Locate the cell with the specified text and output its (x, y) center coordinate. 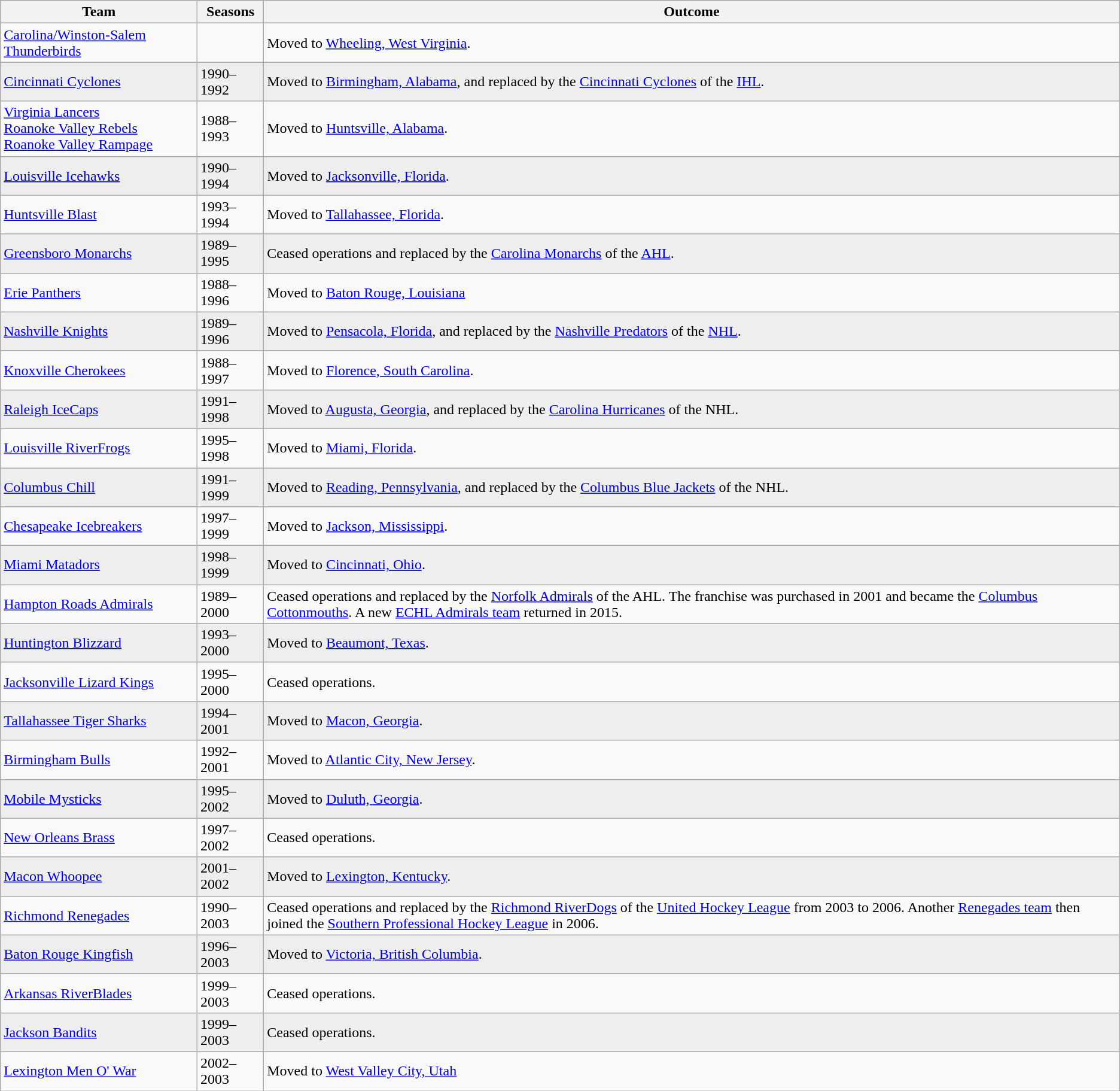
1995–2000 (231, 682)
Nashville Knights (99, 332)
Tallahassee Tiger Sharks (99, 721)
Moved to Tallahassee, Florida. (692, 214)
1993–2000 (231, 643)
1997–2002 (231, 838)
Moved to Atlantic City, New Jersey. (692, 760)
Columbus Chill (99, 487)
Baton Rouge Kingfish (99, 954)
1990–1994 (231, 176)
Moved to Florence, South Carolina. (692, 370)
Knoxville Cherokees (99, 370)
1991–1998 (231, 409)
Greensboro Monarchs (99, 254)
Virginia LancersRoanoke Valley RebelsRoanoke Valley Rampage (99, 129)
1994–2001 (231, 721)
2002–2003 (231, 1071)
Moved to Pensacola, Florida, and replaced by the Nashville Predators of the NHL. (692, 332)
Birmingham Bulls (99, 760)
New Orleans Brass (99, 838)
Moved to Baton Rouge, Louisiana (692, 292)
Chesapeake Icebreakers (99, 527)
Huntington Blizzard (99, 643)
Moved to Cincinnati, Ohio. (692, 565)
Moved to Huntsville, Alabama. (692, 129)
Moved to Augusta, Georgia, and replaced by the Carolina Hurricanes of the NHL. (692, 409)
Raleigh IceCaps (99, 409)
Moved to Reading, Pennsylvania, and replaced by the Columbus Blue Jackets of the NHL. (692, 487)
Moved to Lexington, Kentucky. (692, 876)
Moved to Macon, Georgia. (692, 721)
Seasons (231, 12)
1998–1999 (231, 565)
Erie Panthers (99, 292)
Hampton Roads Admirals (99, 604)
Moved to Duluth, Georgia. (692, 798)
Moved to Beaumont, Texas. (692, 643)
Moved to Victoria, British Columbia. (692, 954)
Mobile Mysticks (99, 798)
1990–1992 (231, 81)
Carolina/Winston-Salem Thunderbirds (99, 43)
1988–1993 (231, 129)
1996–2003 (231, 954)
Moved to West Valley City, Utah (692, 1071)
1992–2001 (231, 760)
Outcome (692, 12)
1995–2002 (231, 798)
1990–2003 (231, 916)
1989–2000 (231, 604)
1988–1997 (231, 370)
Moved to Wheeling, West Virginia. (692, 43)
Cincinnati Cyclones (99, 81)
Ceased operations and replaced by the Carolina Monarchs of the AHL. (692, 254)
Louisville Icehawks (99, 176)
Macon Whoopee (99, 876)
1991–1999 (231, 487)
2001–2002 (231, 876)
Huntsville Blast (99, 214)
1989–1995 (231, 254)
Richmond Renegades (99, 916)
Miami Matadors (99, 565)
Arkansas RiverBlades (99, 993)
Moved to Jacksonville, Florida. (692, 176)
Moved to Jackson, Mississippi. (692, 527)
1989–1996 (231, 332)
1997–1999 (231, 527)
Moved to Miami, Florida. (692, 448)
Team (99, 12)
Jackson Bandits (99, 1032)
1988–1996 (231, 292)
1993–1994 (231, 214)
Lexington Men O' War (99, 1071)
Moved to Birmingham, Alabama, and replaced by the Cincinnati Cyclones of the IHL. (692, 81)
Louisville RiverFrogs (99, 448)
1995–1998 (231, 448)
Jacksonville Lizard Kings (99, 682)
